For the text-containing cell, return its midpoint in (X, Y) coordinate format. 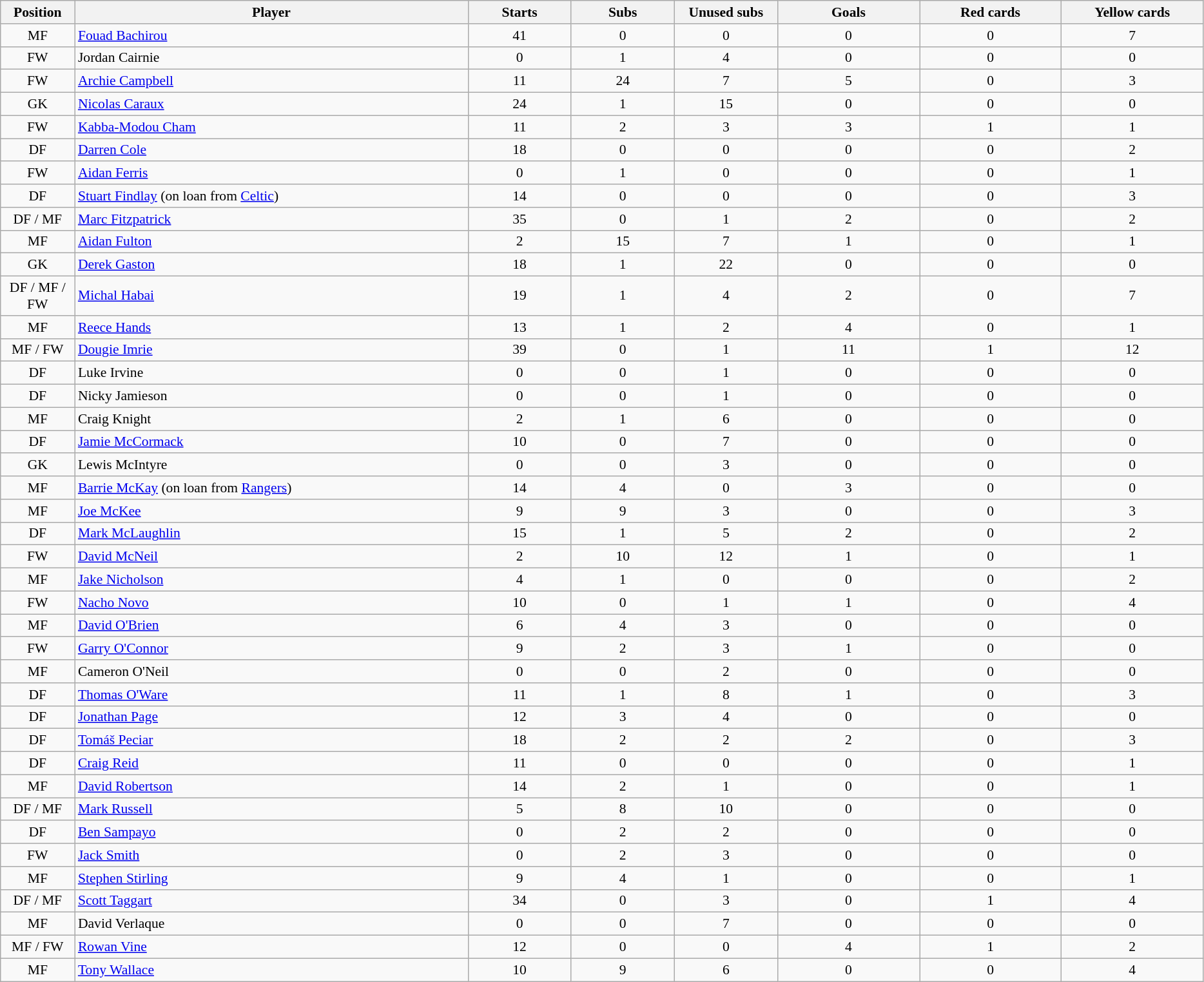
Craig Knight (271, 419)
Dougie Imrie (271, 350)
Goals (848, 12)
Tomáš Peciar (271, 740)
Joe McKee (271, 511)
Player (271, 12)
Cameron O'Neil (271, 671)
Rowan Vine (271, 947)
Garry O'Connor (271, 649)
Tony Wallace (271, 970)
Jake Nicholson (271, 580)
Darren Cole (271, 150)
Jamie McCormack (271, 442)
Lewis McIntyre (271, 465)
Kabba-Modou Cham (271, 127)
34 (519, 901)
Position (37, 12)
Archie Campbell (271, 81)
Unused subs (726, 12)
Marc Fitzpatrick (271, 219)
Jonathan Page (271, 717)
David Verlaque (271, 924)
Luke Irvine (271, 373)
Jordan Cairnie (271, 58)
Starts (519, 12)
Red cards (990, 12)
Mark Russell (271, 809)
Nicky Jamieson (271, 396)
Subs (623, 12)
David O'Brien (271, 626)
39 (519, 350)
David Robertson (271, 786)
Michal Habai (271, 296)
Ben Sampayo (271, 833)
Stephen Stirling (271, 878)
Aidan Ferris (271, 173)
Thomas O'Ware (271, 695)
DF / MF / FW (37, 296)
Mark McLaughlin (271, 534)
Nicolas Caraux (271, 104)
41 (519, 35)
Stuart Findlay (on loan from Celtic) (271, 196)
19 (519, 296)
Derek Gaston (271, 265)
Craig Reid (271, 764)
Barrie McKay (on loan from Rangers) (271, 488)
Scott Taggart (271, 901)
Jack Smith (271, 855)
13 (519, 327)
Yellow cards (1132, 12)
35 (519, 219)
David McNeil (271, 557)
Reece Hands (271, 327)
Aidan Fulton (271, 242)
Fouad Bachirou (271, 35)
Nacho Novo (271, 602)
22 (726, 265)
